Return the (x, y) coordinate for the center point of the cell that contains the specified text.  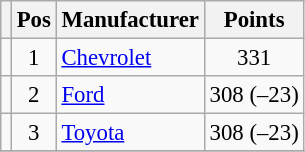
Pos (34, 20)
2 (34, 95)
1 (34, 58)
Ford (130, 95)
331 (254, 58)
Chevrolet (130, 58)
Points (254, 20)
Toyota (130, 133)
3 (34, 133)
Manufacturer (130, 20)
